For the text-containing cell, return its midpoint in (x, y) coordinate format. 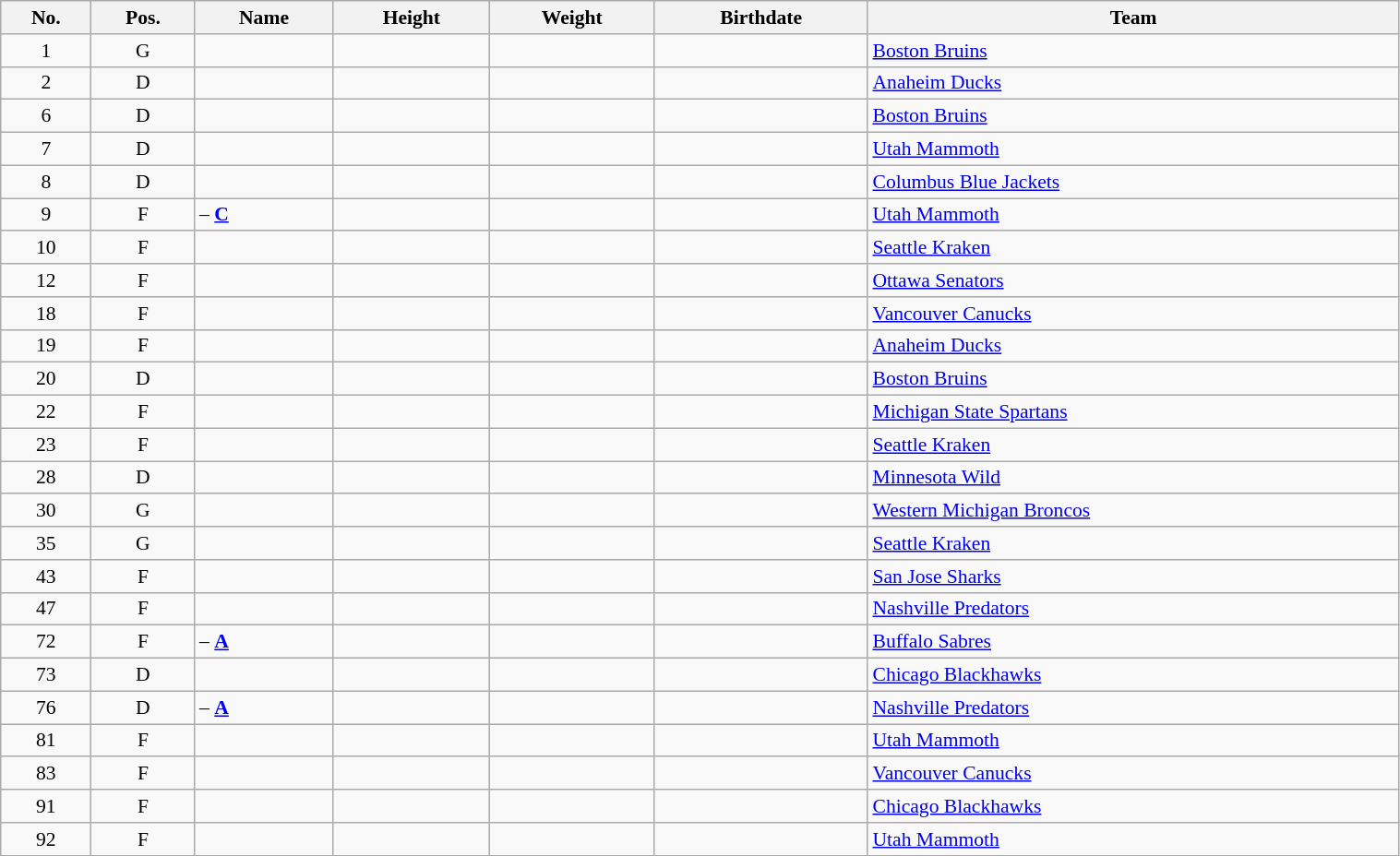
76 (46, 707)
Ottawa Senators (1133, 280)
Columbus Blue Jackets (1133, 182)
83 (46, 774)
30 (46, 511)
72 (46, 642)
18 (46, 314)
Name (264, 18)
Birthdate (761, 18)
43 (46, 577)
– C (264, 215)
Buffalo Sabres (1133, 642)
92 (46, 839)
47 (46, 609)
Pos. (143, 18)
7 (46, 149)
23 (46, 445)
12 (46, 280)
Western Michigan Broncos (1133, 511)
San Jose Sharks (1133, 577)
28 (46, 478)
81 (46, 741)
Weight (572, 18)
73 (46, 675)
1 (46, 51)
Height (412, 18)
20 (46, 379)
Team (1133, 18)
Michigan State Spartans (1133, 412)
10 (46, 248)
8 (46, 182)
9 (46, 215)
35 (46, 543)
No. (46, 18)
22 (46, 412)
6 (46, 116)
Minnesota Wild (1133, 478)
91 (46, 806)
19 (46, 346)
2 (46, 83)
